Locate the cell with the specified text and output its (x, y) center coordinate. 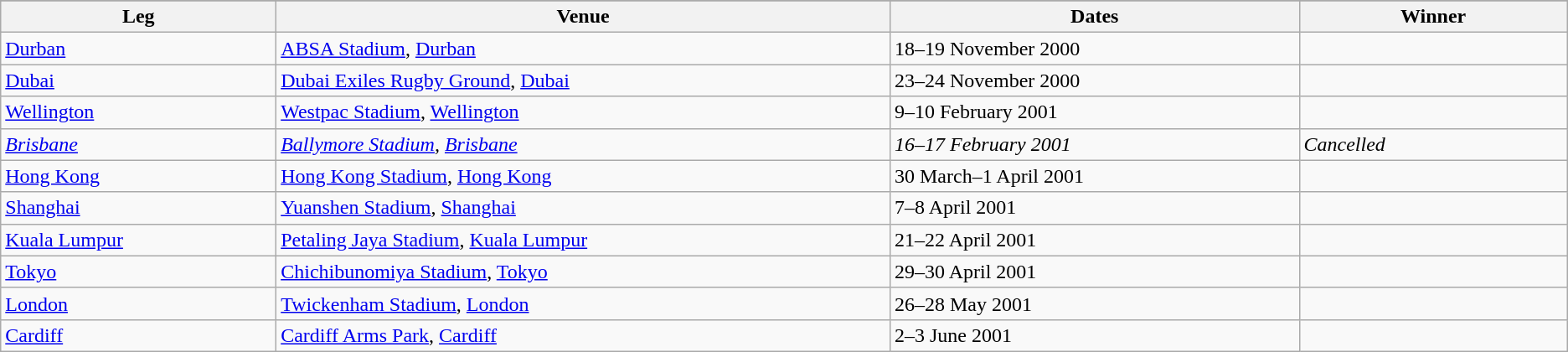
Shanghai (139, 208)
7–8 April 2001 (1094, 208)
18–19 November 2000 (1094, 49)
30 March–1 April 2001 (1094, 176)
Kuala Lumpur (139, 240)
Westpac Stadium, Wellington (583, 112)
London (139, 303)
Cardiff (139, 335)
Tokyo (139, 272)
Ballymore Stadium, Brisbane (583, 144)
9–10 February 2001 (1094, 112)
Dubai Exiles Rugby Ground, Dubai (583, 80)
Yuanshen Stadium, Shanghai (583, 208)
Brisbane (139, 144)
Petaling Jaya Stadium, Kuala Lumpur (583, 240)
23–24 November 2000 (1094, 80)
Chichibunomiya Stadium, Tokyo (583, 272)
Cardiff Arms Park, Cardiff (583, 335)
26–28 May 2001 (1094, 303)
ABSA Stadium, Durban (583, 49)
29–30 April 2001 (1094, 272)
Leg (139, 17)
Hong Kong Stadium, Hong Kong (583, 176)
Cancelled (1433, 144)
Wellington (139, 112)
16–17 February 2001 (1094, 144)
2–3 June 2001 (1094, 335)
Dates (1094, 17)
Dubai (139, 80)
Winner (1433, 17)
Durban (139, 49)
Twickenham Stadium, London (583, 303)
21–22 April 2001 (1094, 240)
Hong Kong (139, 176)
Venue (583, 17)
